Identify which cell holds the provided text, then report its (X, Y) central coordinate. 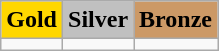
Silver (98, 20)
Bronze (176, 20)
Gold (32, 20)
